Return the [X, Y] coordinate for the center point of the cell that contains the specified text.  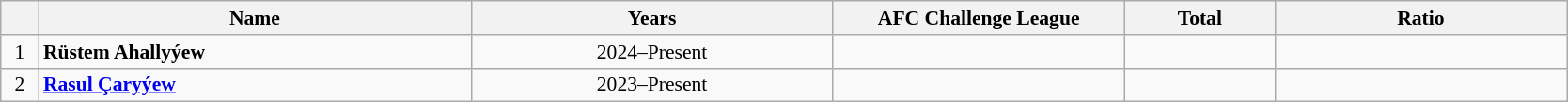
1 [20, 52]
Name [255, 18]
AFC Challenge League [979, 18]
2 [20, 85]
2023–Present [652, 85]
Ratio [1420, 18]
Years [652, 18]
Total [1200, 18]
2024–Present [652, 52]
Rüstem Ahallyýew [255, 52]
Rasul Çaryýew [255, 85]
